Provide the [x, y] coordinate of the cell's center where the given text is located.  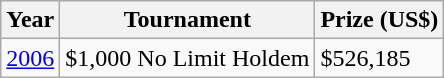
Year [30, 20]
2006 [30, 58]
$526,185 [380, 58]
Prize (US$) [380, 20]
$1,000 No Limit Holdem [188, 58]
Tournament [188, 20]
